Detect which cell encompasses the target text, then output its [x, y] center coordinate. 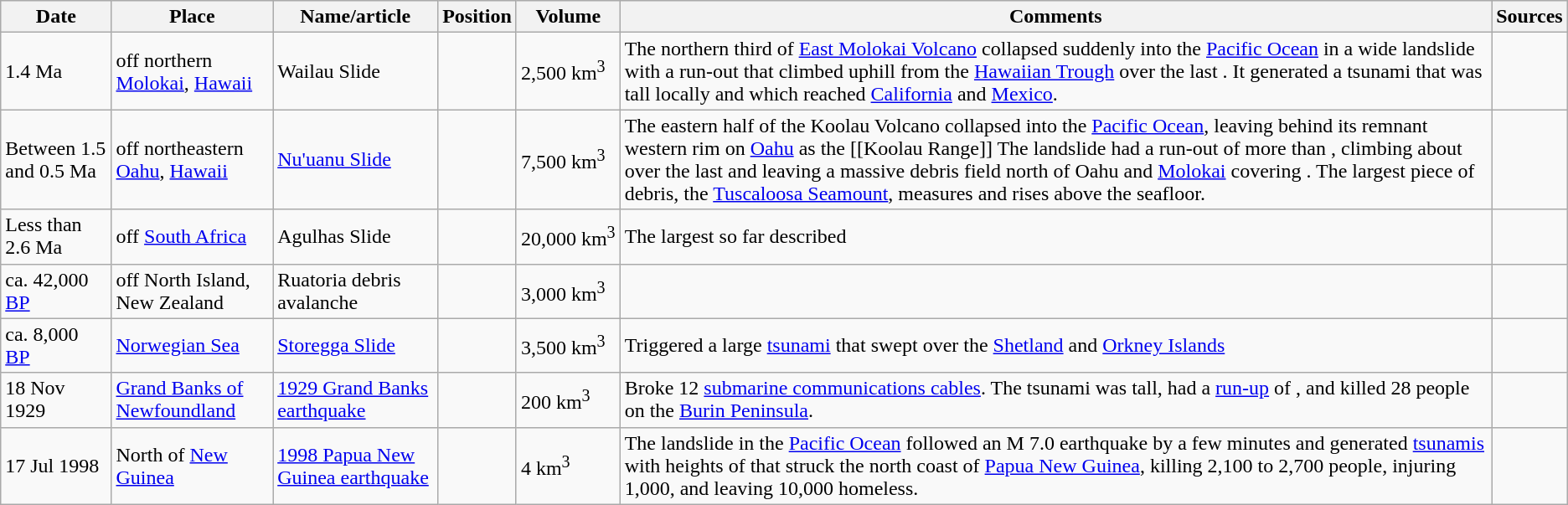
Norwegian Sea [193, 345]
200 km3 [568, 400]
off northern Molokai, Hawaii [193, 71]
off North Island, New Zealand [193, 291]
Ruatoria debris avalanche [355, 291]
Sources [1529, 17]
Between 1.5 and 0.5 Ma [56, 159]
Date [56, 17]
18 Nov 1929 [56, 400]
Volume [568, 17]
Nu'uanu Slide [355, 159]
Name/article [355, 17]
The largest so far described [1055, 236]
Place [193, 17]
7,500 km3 [568, 159]
4 km3 [568, 466]
20,000 km3 [568, 236]
Comments [1055, 17]
3,000 km3 [568, 291]
Agulhas Slide [355, 236]
2,500 km3 [568, 71]
off northeastern Oahu, Hawaii [193, 159]
1.4 Ma [56, 71]
Position [477, 17]
Broke 12 submarine communications cables. The tsunami was tall, had a run-up of , and killed 28 people on the Burin Peninsula. [1055, 400]
17 Jul 1998 [56, 466]
Less than 2.6 Ma [56, 236]
Grand Banks of Newfoundland [193, 400]
Storegga Slide [355, 345]
1998 Papua New Guinea earthquake [355, 466]
off South Africa [193, 236]
3,500 km3 [568, 345]
Wailau Slide [355, 71]
ca. 42,000 BP [56, 291]
North of New Guinea [193, 466]
1929 Grand Banks earthquake [355, 400]
ca. 8,000 BP [56, 345]
Triggered a large tsunami that swept over the Shetland and Orkney Islands [1055, 345]
